Search for the cell housing the specified text and yield its (x, y) center coordinate. 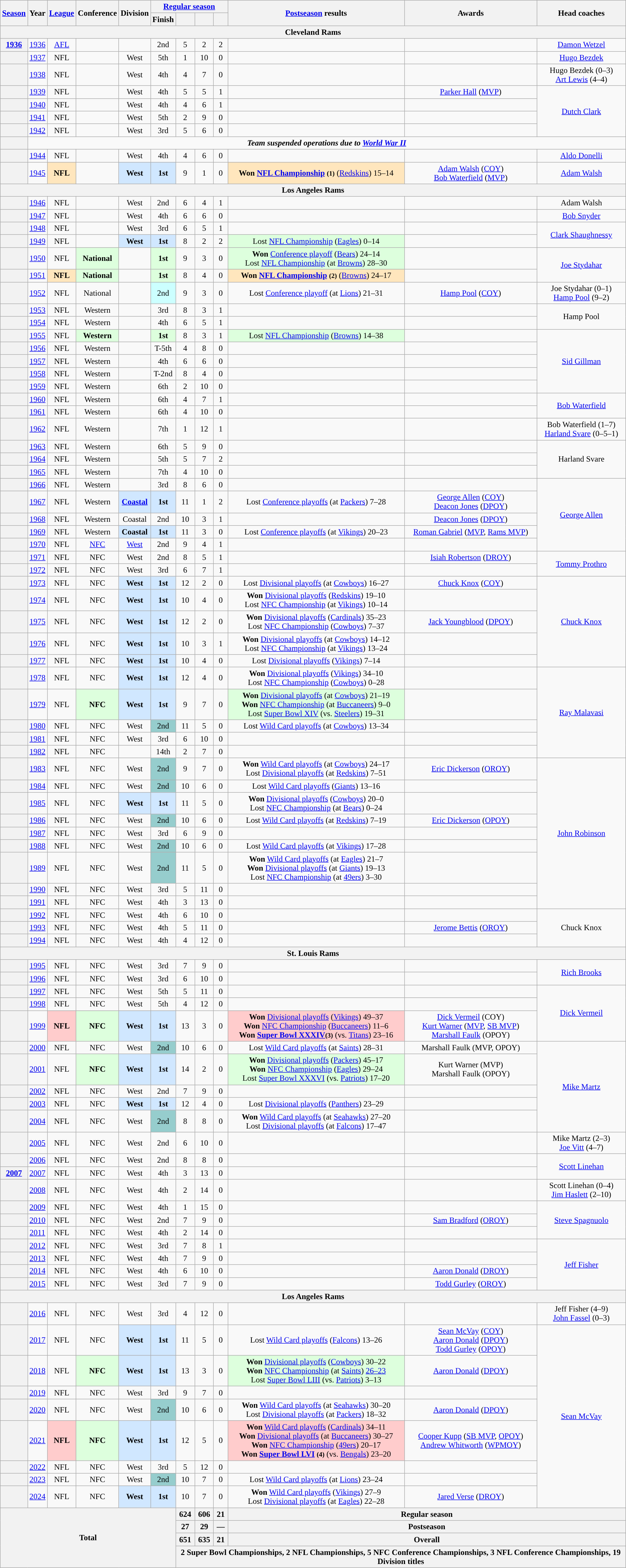
Lost NFL Championship (Browns) 14–38 (316, 335)
1971 (37, 557)
Lost Wild Card playoffs (at Cowboys) 13–34 (316, 726)
2017 (37, 1340)
1937 (37, 58)
1992 (37, 915)
Head coaches (582, 13)
Scott Linehan (582, 1166)
1958 (37, 374)
Joe Stydahar (0–1)Hamp Pool (9–2) (582, 293)
1974 (37, 600)
Tommy Prothro (582, 564)
Sean McVay (582, 1416)
2 Super Bowl Championships, 2 NFL Championships, 5 NFC Conference Championships, 3 NFL Conference Championships, 19 Division titles (401, 1557)
Won Divisional playoffs (Cardinals) 35–23Lost NFC Championship (Cowboys) 7–37 (316, 621)
606 (204, 1514)
2009 (37, 1207)
1990 (37, 889)
Bob Waterfield (582, 405)
1946 (37, 203)
Scott Linehan (0–4)Jim Haslett (2–10) (582, 1190)
Lost Wild Card playoffs (at Lions) 23–24 (316, 1480)
1977 (37, 661)
1948 (37, 228)
Adam Walsh (COY)Bob Waterfield (MVP) (471, 173)
Won Conference playoff (Bears) 24–14Lost NFL Championship (at Browns) 28–30 (316, 258)
Jeff Fisher (4–9)John Fassel (0–3) (582, 1314)
1953 (37, 310)
2016 (37, 1314)
1975 (37, 621)
1952 (37, 293)
Hamp Pool (582, 316)
Year (37, 13)
1950 (37, 258)
1996 (37, 979)
Season (14, 13)
2020 (37, 1409)
1945 (37, 173)
1970 (37, 545)
Roman Gabriel (MVP, Rams MVP) (471, 532)
Finish (163, 19)
1962 (37, 429)
Won Divisional playoffs (at Cowboys) 14–12Lost NFC Championship (at Vikings) 13–24 (316, 644)
2019 (37, 1392)
T-2nd (163, 374)
2018 (37, 1371)
Won NFL Championship (1) (Redskins) 15–14 (316, 173)
1944 (37, 156)
Hamp Pool (COY) (471, 293)
1963 (37, 447)
Lost Divisional playoffs (Vikings) 7–14 (316, 661)
Hugo Bezdek (0–3)Art Lewis (4–4) (582, 75)
Mike Martz (2–3)Joe Vitt (4–7) (582, 1143)
1986 (37, 820)
1956 (37, 348)
Sam Bradford (OROY) (471, 1220)
1964 (37, 459)
Jeff Fisher (582, 1265)
1939 (37, 92)
Todd Gurley (OROY) (471, 1284)
2011 (37, 1233)
1976 (37, 644)
Jared Verse (DROY) (471, 1497)
2023 (37, 1480)
1949 (37, 241)
Cooper Kupp (SB MVP, OPOY)Andrew Whitworth (WPMOY) (471, 1440)
Won Divisional playoffs (Cowboys) 20–0Lost NFC Championship (at Bears) 0–24 (316, 803)
Lost Wild Card playoffs (Giants) 13–16 (316, 786)
George Allen (COY)Deacon Jones (DPOY) (471, 502)
Bob Waterfield (1–7)Harland Svare (0–5–1) (582, 429)
Mike Martz (582, 1086)
2001 (37, 1069)
Aldo Donelli (582, 156)
2022 (37, 1467)
Isiah Robertson (DROY) (471, 557)
1993 (37, 928)
1973 (37, 583)
Postseason (427, 1527)
Won Wild Card playoffs (Vikings) 27–9Lost Divisional playoffs (at Eagles) 22–28 (316, 1497)
2013 (37, 1258)
Hugo Bezdek (582, 58)
Damon Wetzel (582, 45)
Won Divisional playoffs (Vikings) 49–37Won NFC Championship (Buccaneers) 11–6Won Super Bowl XXXIV(3) (vs. Titans) 23–16 (316, 1026)
Lost Conference playoff (at Lions) 21–31 (316, 293)
2014 (37, 1271)
1938 (37, 75)
1987 (37, 833)
Deacon Jones (DPOY) (471, 519)
29 (204, 1527)
1969 (37, 532)
2003 (37, 1104)
1985 (37, 803)
League (62, 13)
1965 (37, 472)
Lost NFL Championship (Eagles) 0–14 (316, 241)
1979 (37, 704)
Lost Wild Card playoffs (at Redskins) 7–19 (316, 820)
1954 (37, 323)
1947 (37, 216)
1999 (37, 1026)
1980 (37, 726)
1988 (37, 846)
Lost Wild Card playoffs (at Saints) 28–31 (316, 1048)
14th (163, 752)
1940 (37, 105)
2002 (37, 1091)
— (221, 1527)
1951 (37, 276)
Conference (97, 13)
Jerome Bettis (OROY) (471, 928)
AFL (62, 45)
1978 (37, 678)
1967 (37, 502)
2004 (37, 1121)
1959 (37, 386)
Won Wild Card playoffs (at Eagles) 21–7Won Divisional playoffs (at Giants) 19–13Lost NFC Championship (at 49ers) 3–30 (316, 868)
Won Divisional playoffs (Packers) 45–17Won NFC Championship (Eagles) 29–24Lost Super Bowl XXXVI (vs. Patriots) 17–20 (316, 1069)
2008 (37, 1190)
1942 (37, 130)
Won Wild Card playoffs (at Seahawks) 27–20Lost Divisional playoffs (at Falcons) 17–47 (316, 1121)
1957 (37, 361)
Division (134, 13)
27 (185, 1527)
Dick Vermeil (COY)Kurt Warner (MVP, SB MVP)Marshall Faulk (OPOY) (471, 1026)
Sean McVay (COY)Aaron Donald (DPOY)Todd Gurley (OPOY) (471, 1340)
Lost Wild Card playoffs (at Vikings) 17–28 (316, 846)
Jack Youngblood (DPOY) (471, 621)
2024 (37, 1497)
Won NFL Championship (2) (Browns) 24–17 (316, 276)
Lost Divisional playoffs (at Cowboys) 16–27 (316, 583)
Dutch Clark (582, 111)
Eric Dickerson (OROY) (471, 769)
Steve Spagnuolo (582, 1220)
2012 (37, 1246)
Lost Divisional playoffs (Panthers) 23–29 (316, 1104)
Won Divisional playoffs (Redskins) 19–10Lost NFC Championship (at Vikings) 10–14 (316, 600)
651 (185, 1540)
Total (88, 1538)
Awards (471, 13)
2015 (37, 1284)
1995 (37, 966)
Rich Brooks (582, 972)
1983 (37, 769)
Won Divisional playoffs (Cowboys) 30–22Won NFC Championship (at Saints) 26–23 Lost Super Bowl LIII (vs. Patriots) 3–13 (316, 1371)
2021 (37, 1440)
2000 (37, 1048)
1961 (37, 412)
1968 (37, 519)
Won Divisional playoffs (at Cowboys) 21–19Won NFC Championship (at Buccaneers) 9–0Lost Super Bowl XIV (vs. Steelers) 19–31 (316, 704)
1994 (37, 941)
Sid Gillman (582, 361)
15 (204, 1207)
Cleveland Rams (313, 32)
635 (204, 1540)
Overall (427, 1540)
1997 (37, 991)
1989 (37, 868)
1941 (37, 117)
Harland Svare (582, 459)
Eric Dickerson (OPOY) (471, 820)
Ray Malavasi (582, 712)
Parker Hall (MVP) (471, 92)
Chuck Knox (COY) (471, 583)
Postseason results (316, 13)
1955 (37, 335)
Lost Conference playoffs (at Packers) 7–28 (316, 502)
John Robinson (582, 834)
2006 (37, 1160)
Aaron Donald (DROY) (471, 1271)
Kurt Warner (MVP)Marshall Faulk (OPOY) (471, 1069)
1984 (37, 786)
Lost Wild Card playoffs (Falcons) 13–26 (316, 1340)
Bob Snyder (582, 216)
1998 (37, 1004)
Clark Shaughnessy (582, 235)
1991 (37, 902)
George Allen (582, 514)
Won Divisional playoffs (Vikings) 34–10Lost NFC Championship (Cowboys) 0–28 (316, 678)
624 (185, 1514)
1960 (37, 399)
T-5th (163, 348)
St. Louis Rams (313, 953)
1982 (37, 752)
Won Wild Card playoffs (at Cowboys) 24–17Lost Divisional playoffs (at Redskins) 7–51 (316, 769)
Team suspended operations due to World War II (326, 143)
Won Wild Card playoffs (at Seahawks) 30–20Lost Divisional playoffs (at Packers) 18–32 (316, 1409)
Lost Conference playoffs (at Vikings) 20–23 (316, 532)
1966 (37, 485)
2005 (37, 1143)
Dick Vermeil (582, 1013)
2010 (37, 1220)
1981 (37, 739)
1972 (37, 570)
Marshall Faulk (MVP, OPOY) (471, 1048)
Joe Stydahar (582, 265)
